Capture the cell that displays the provided text and extract its (x, y) central coordinate. 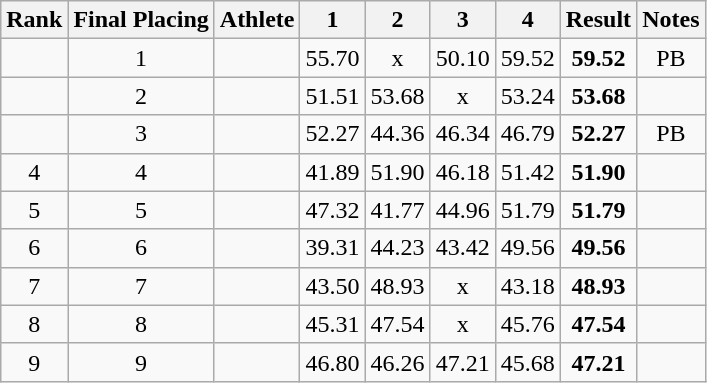
53.24 (528, 96)
45.31 (332, 324)
47.32 (332, 210)
Result (598, 20)
Rank (34, 20)
41.89 (332, 172)
43.18 (528, 286)
46.26 (398, 362)
39.31 (332, 248)
44.36 (398, 134)
45.68 (528, 362)
50.10 (462, 58)
46.80 (332, 362)
43.50 (332, 286)
41.77 (398, 210)
Final Placing (141, 20)
55.70 (332, 58)
46.34 (462, 134)
Athlete (257, 20)
51.51 (332, 96)
51.42 (528, 172)
46.79 (528, 134)
44.23 (398, 248)
43.42 (462, 248)
46.18 (462, 172)
45.76 (528, 324)
44.96 (462, 210)
Notes (671, 20)
